Determine the (X, Y) coordinate at the center of the cell enclosing the given text.  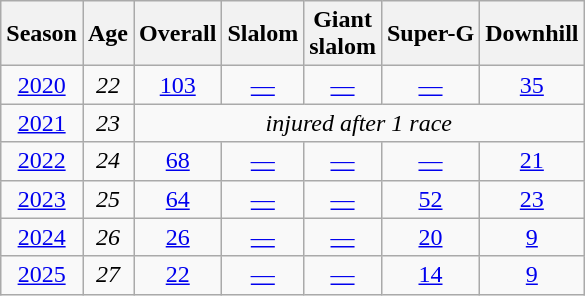
20 (430, 237)
Overall (178, 34)
27 (108, 275)
Downhill (532, 34)
2023 (42, 199)
52 (430, 199)
68 (178, 161)
Age (108, 34)
2022 (42, 161)
2020 (42, 85)
2021 (42, 123)
103 (178, 85)
Slalom (263, 34)
35 (532, 85)
2025 (42, 275)
24 (108, 161)
14 (430, 275)
21 (532, 161)
Super-G (430, 34)
2024 (42, 237)
injured after 1 race (359, 123)
64 (178, 199)
Season (42, 34)
25 (108, 199)
Giantslalom (343, 34)
